Pinpoint the cell where the given text exists, returning its [X, Y] midpoint coordinate. 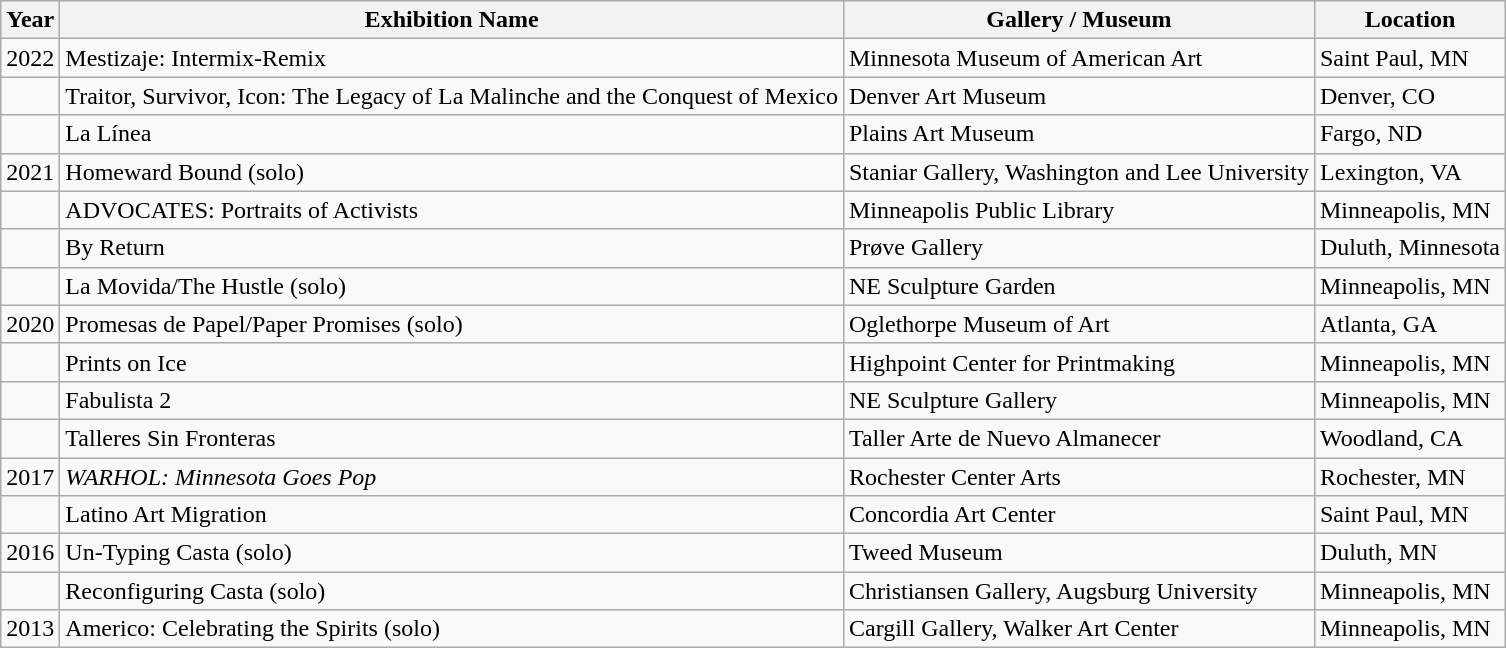
Staniar Gallery, Washington and Lee University [1078, 172]
Exhibition Name [452, 20]
Rochester Center Arts [1078, 477]
WARHOL: Minnesota Goes Pop [452, 477]
2016 [30, 553]
2021 [30, 172]
Minneapolis Public Library [1078, 210]
Un-Typing Casta (solo) [452, 553]
Highpoint Center for Printmaking [1078, 362]
Denver Art Museum [1078, 96]
Prøve Gallery [1078, 248]
Oglethorpe Museum of Art [1078, 324]
2022 [30, 58]
Christiansen Gallery, Augsburg University [1078, 591]
Atlanta, GA [1410, 324]
Concordia Art Center [1078, 515]
2017 [30, 477]
Minnesota Museum of American Art [1078, 58]
Latino Art Migration [452, 515]
Americo: Celebrating the Spirits (solo) [452, 629]
Lexington, VA [1410, 172]
Duluth, MN [1410, 553]
Promesas de Papel/Paper Promises (solo) [452, 324]
Woodland, CA [1410, 438]
Reconfiguring Casta (solo) [452, 591]
Prints on Ice [452, 362]
La Línea [452, 134]
Cargill Gallery, Walker Art Center [1078, 629]
Rochester, MN [1410, 477]
NE Sculpture Garden [1078, 286]
Location [1410, 20]
2013 [30, 629]
Mestizaje: Intermix-Remix [452, 58]
Duluth, Minnesota [1410, 248]
Gallery / Museum [1078, 20]
Fargo, ND [1410, 134]
La Movida/The Hustle (solo) [452, 286]
Taller Arte de Nuevo Almanecer [1078, 438]
2020 [30, 324]
Traitor, Survivor, Icon: The Legacy of La Malinche and the Conquest of Mexico [452, 96]
Tweed Museum [1078, 553]
ADVOCATES: Portraits of Activists [452, 210]
By Return [452, 248]
Homeward Bound (solo) [452, 172]
Fabulista 2 [452, 400]
NE Sculpture Gallery [1078, 400]
Talleres Sin Fronteras [452, 438]
Denver, CO [1410, 96]
Plains Art Museum [1078, 134]
Year [30, 20]
